Capture the cell that displays the provided text and extract its [X, Y] central coordinate. 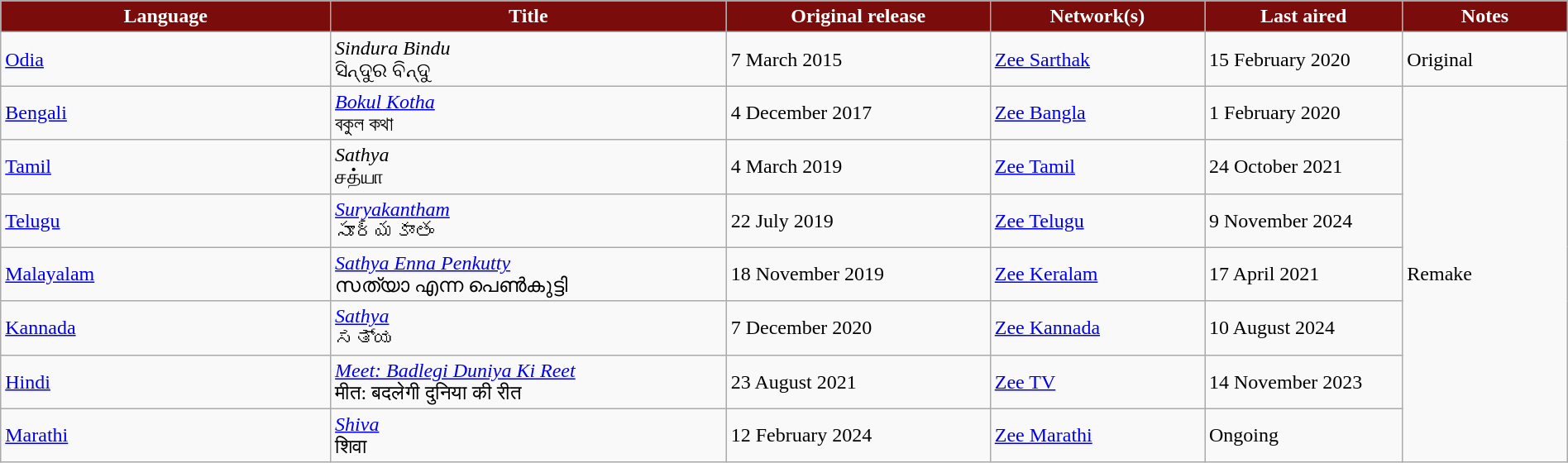
Original release [858, 17]
Hindi [165, 382]
Ongoing [1303, 435]
Zee Telugu [1097, 220]
Zee Tamil [1097, 167]
17 April 2021 [1303, 274]
Sathya சத்யா [529, 167]
18 November 2019 [858, 274]
Shiva शिवा [529, 435]
Marathi [165, 435]
10 August 2024 [1303, 327]
12 February 2024 [858, 435]
Network(s) [1097, 17]
15 February 2020 [1303, 60]
7 March 2015 [858, 60]
Sathya ಸತ್ಯ [529, 327]
Meet: Badlegi Duniya Ki Reet मीत: बदलेगी दुनिया की रीत [529, 382]
Telugu [165, 220]
Zee TV [1097, 382]
Zee Kannada [1097, 327]
Suryakantham సూర్యకాంతం [529, 220]
14 November 2023 [1303, 382]
Original [1485, 60]
Language [165, 17]
Bokul Kotha বকুল কথা [529, 112]
Last aired [1303, 17]
1 February 2020 [1303, 112]
23 August 2021 [858, 382]
Zee Sarthak [1097, 60]
Tamil [165, 167]
Zee Bangla [1097, 112]
4 March 2019 [858, 167]
Title [529, 17]
Remake [1485, 274]
Zee Marathi [1097, 435]
9 November 2024 [1303, 220]
Sathya Enna Penkutty സത്യാ എന്ന പെൺകുട്ടി [529, 274]
4 December 2017 [858, 112]
24 October 2021 [1303, 167]
Odia [165, 60]
Zee Keralam [1097, 274]
Sindura Bindu ସିନ୍ଦୁର ବିନ୍ଦୁ [529, 60]
Bengali [165, 112]
Malayalam [165, 274]
7 December 2020 [858, 327]
Kannada [165, 327]
Notes [1485, 17]
22 July 2019 [858, 220]
